Find where the given text appears and provide that cell's center as (x, y) coordinate. 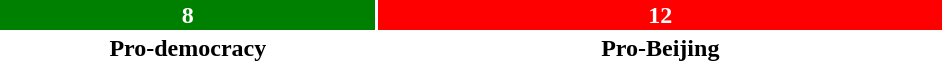
8 (188, 15)
12 (660, 15)
